Find where the given text appears and provide that cell's center as [x, y] coordinate. 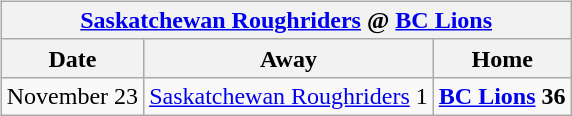
Away [289, 58]
BC Lions 36 [502, 96]
Saskatchewan Roughriders 1 [289, 96]
Date [72, 58]
Saskatchewan Roughriders @ BC Lions [286, 20]
Home [502, 58]
November 23 [72, 96]
